Search for the cell housing the specified text and yield its [X, Y] center coordinate. 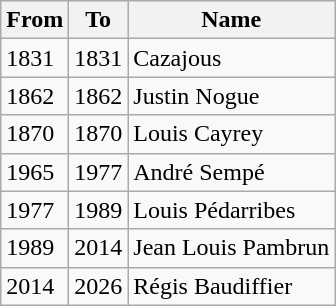
From [35, 20]
Régis Baudiffier [232, 286]
Louis Pédarribes [232, 210]
Louis Cayrey [232, 134]
1965 [35, 172]
Jean Louis Pambrun [232, 248]
Cazajous [232, 58]
André Sempé [232, 172]
To [98, 20]
Justin Nogue [232, 96]
2026 [98, 286]
Name [232, 20]
